Pinpoint the cell where the given text exists, returning its [x, y] midpoint coordinate. 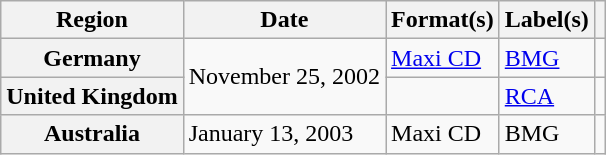
Region [92, 20]
Date [284, 20]
United Kingdom [92, 96]
Label(s) [546, 20]
Germany [92, 58]
RCA [546, 96]
Format(s) [443, 20]
November 25, 2002 [284, 77]
Australia [92, 134]
January 13, 2003 [284, 134]
